Return (X, Y) of the center of cell containing provided text 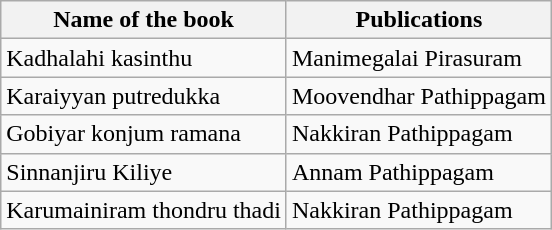
Karaiyyan putredukka (144, 96)
Moovendhar Pathippagam (418, 96)
Annam Pathippagam (418, 172)
Kadhalahi kasinthu (144, 58)
Name of the book (144, 20)
Gobiyar konjum ramana (144, 134)
Publications (418, 20)
Sinnanjiru Kiliye (144, 172)
Karumainiram thondru thadi (144, 210)
Manimegalai Pirasuram (418, 58)
